Identify which cell holds the provided text, then report its [X, Y] central coordinate. 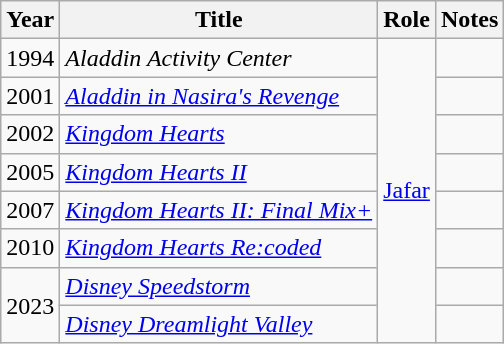
Kingdom Hearts Re:coded [219, 248]
2007 [30, 210]
Jafar [407, 191]
Kingdom Hearts [219, 134]
Notes [469, 20]
2010 [30, 248]
Year [30, 20]
2001 [30, 96]
Disney Speedstorm [219, 286]
Kingdom Hearts II [219, 172]
Aladdin in Nasira's Revenge [219, 96]
2023 [30, 305]
Disney Dreamlight Valley [219, 324]
Aladdin Activity Center [219, 58]
2005 [30, 172]
Title [219, 20]
1994 [30, 58]
2002 [30, 134]
Kingdom Hearts II: Final Mix+ [219, 210]
Role [407, 20]
